Determine the [X, Y] coordinate at the center of the cell enclosing the given text.  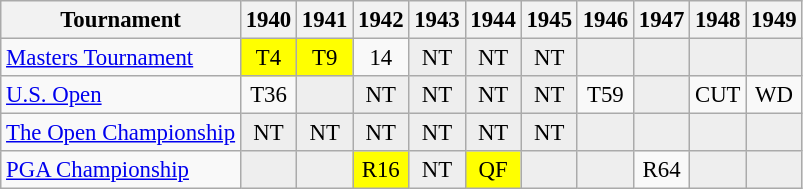
T36 [268, 95]
1947 [661, 20]
T59 [605, 95]
1946 [605, 20]
1941 [325, 20]
1944 [493, 20]
1940 [268, 20]
14 [381, 58]
1942 [381, 20]
U.S. Open [121, 95]
T4 [268, 58]
1945 [549, 20]
WD [774, 95]
R64 [661, 170]
QF [493, 170]
CUT [718, 95]
R16 [381, 170]
Tournament [121, 20]
1943 [437, 20]
Masters Tournament [121, 58]
PGA Championship [121, 170]
1948 [718, 20]
1949 [774, 20]
The Open Championship [121, 133]
T9 [325, 58]
